Detect which cell encompasses the target text, then output its (x, y) center coordinate. 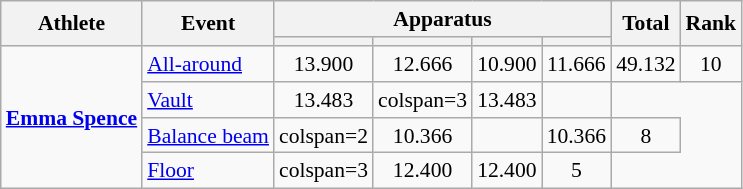
Floor (208, 171)
Vault (208, 100)
8 (646, 136)
13.900 (324, 64)
Athlete (72, 24)
12.666 (422, 64)
Emma Spence (72, 117)
49.132 (646, 64)
All-around (208, 64)
11.666 (576, 64)
Apparatus (442, 19)
Rank (712, 24)
5 (576, 171)
Balance beam (208, 136)
Event (208, 24)
10.900 (506, 64)
Total (646, 24)
10 (712, 64)
colspan=2 (324, 136)
